Search for the cell housing the specified text and yield its [X, Y] center coordinate. 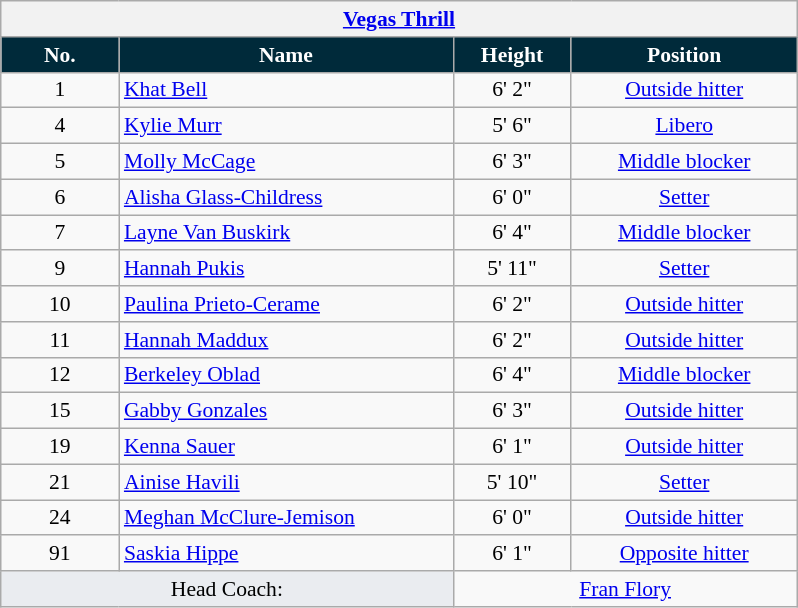
5' 6" [512, 126]
Name [286, 55]
Paulina Prieto-Cerame [286, 304]
Molly McCage [286, 162]
Kenna Sauer [286, 447]
Meghan McClure-Jemison [286, 518]
19 [60, 447]
Vegas Thrill [399, 19]
Libero [684, 126]
Alisha Glass-Childress [286, 197]
91 [60, 554]
Layne Van Buskirk [286, 233]
Kylie Murr [286, 126]
12 [60, 375]
1 [60, 90]
24 [60, 518]
21 [60, 482]
Hannah Pukis [286, 269]
Gabby Gonzales [286, 411]
9 [60, 269]
10 [60, 304]
15 [60, 411]
No. [60, 55]
5' 10" [512, 482]
Ainise Havili [286, 482]
11 [60, 340]
Head Coach: [227, 589]
Hannah Maddux [286, 340]
5' 11" [512, 269]
7 [60, 233]
Fran Flory [625, 589]
5 [60, 162]
Berkeley Oblad [286, 375]
6 [60, 197]
4 [60, 126]
Saskia Hippe [286, 554]
Opposite hitter [684, 554]
Position [684, 55]
Height [512, 55]
Khat Bell [286, 90]
